Capture the cell that displays the provided text and extract its [x, y] central coordinate. 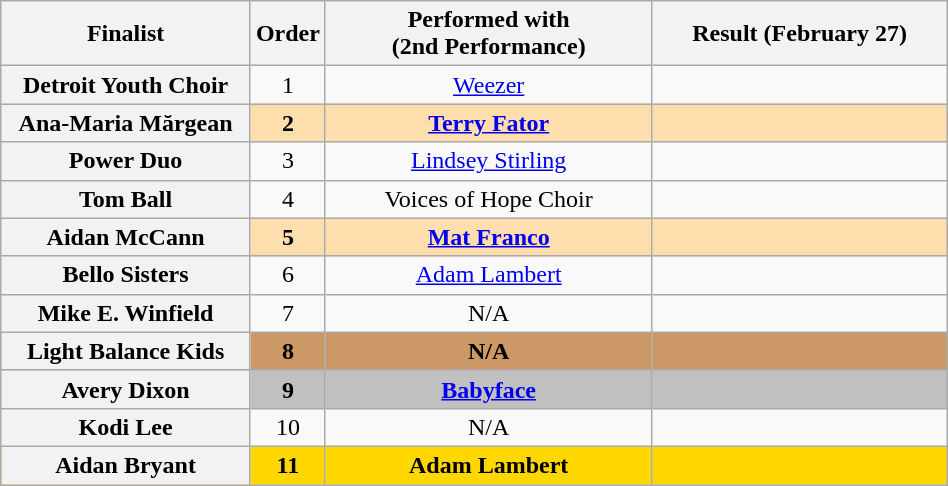
2 [288, 123]
Aidan McCann [126, 237]
Kodi Lee [126, 427]
7 [288, 313]
Detroit Youth Choir [126, 85]
Mat Franco [488, 237]
Voices of Hope Choir [488, 199]
1 [288, 85]
Finalist [126, 34]
10 [288, 427]
4 [288, 199]
Order [288, 34]
Babyface [488, 389]
8 [288, 351]
5 [288, 237]
11 [288, 465]
Lindsey Stirling [488, 161]
Result (February 27) [800, 34]
Performed with(2nd Performance) [488, 34]
Mike E. Winfield [126, 313]
Power Duo [126, 161]
Aidan Bryant [126, 465]
9 [288, 389]
Terry Fator [488, 123]
6 [288, 275]
Light Balance Kids [126, 351]
Ana-Maria Mărgean [126, 123]
Avery Dixon [126, 389]
Weezer [488, 85]
Tom Ball [126, 199]
Bello Sisters [126, 275]
3 [288, 161]
